Locate the cell with the specified text and output its (x, y) center coordinate. 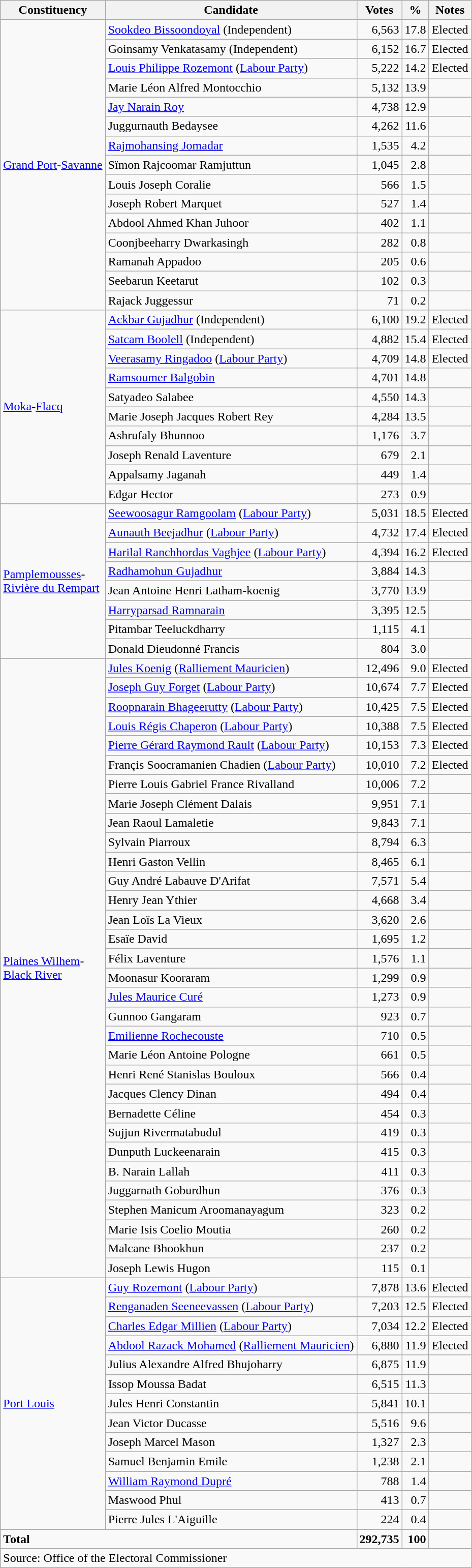
3.4 (416, 900)
8,794 (379, 842)
Pierre Gérard Raymond Rault (Labour Party) (231, 745)
5.4 (416, 881)
661 (379, 1055)
11.6 (416, 126)
Total (179, 1539)
15.4 (416, 339)
1,535 (379, 145)
9.6 (416, 1423)
Radhamohun Gujadhur (231, 571)
12,496 (379, 668)
Votes (379, 10)
Candidate (231, 10)
16.7 (416, 49)
4,668 (379, 900)
804 (379, 649)
Stephen Manicum Aroomanayagum (231, 1210)
6,515 (379, 1384)
Sujjun Rivermatabudul (231, 1132)
Jay Narain Roy (231, 107)
Rajack Juggessur (231, 300)
12.9 (416, 107)
0.8 (416, 243)
Jean Victor Ducasse (231, 1423)
6,100 (379, 320)
2.6 (416, 920)
3,770 (379, 591)
0.1 (416, 1268)
923 (379, 1016)
454 (379, 1113)
6,880 (379, 1345)
413 (379, 1500)
Sylvain Piarroux (231, 842)
Plaines Wilhem-Black River (53, 968)
4,709 (379, 358)
Marie Léon Antoine Pologne (231, 1055)
292,735 (379, 1539)
115 (379, 1268)
4,738 (379, 107)
Juggurnauth Bedaysee (231, 126)
William Raymond Dupré (231, 1481)
5,031 (379, 513)
5,516 (379, 1423)
1,115 (379, 629)
6,875 (379, 1365)
7,571 (379, 881)
10,425 (379, 707)
Coonjbeeharry Dwarkasingh (231, 243)
Jean Loïs La Vieux (231, 920)
Harilal Ranchhordas Vaghjee (Labour Party) (231, 552)
Dunputh Luckeenarain (231, 1152)
527 (379, 203)
Ashrufaly Bhunnoo (231, 436)
1,273 (379, 997)
Marie Léon Alfred Montocchio (231, 87)
6,152 (379, 49)
449 (379, 474)
Joseph Guy Forget (Labour Party) (231, 687)
Malcane Bhookhun (231, 1249)
260 (379, 1229)
Guy André Labauve D'Arifat (231, 881)
415 (379, 1152)
Julius Alexandre Alfred Bhujoharry (231, 1365)
6.3 (416, 842)
5,132 (379, 87)
1.2 (416, 939)
Grand Port-Savanne (53, 165)
Abdool Razack Mohamed (Ralliement Mauricien) (231, 1345)
224 (379, 1520)
411 (379, 1171)
Louis Philippe Rozemont (Labour Party) (231, 68)
Jean Antoine Henri Latham-koenig (231, 591)
Françis Soocramanien Chadien (Labour Party) (231, 765)
11.3 (416, 1384)
Pierre Louis Gabriel France Rivalland (231, 784)
Seewoosagur Ramgoolam (Labour Party) (231, 513)
6,563 (379, 29)
10,674 (379, 687)
7,203 (379, 1307)
7,034 (379, 1326)
5,222 (379, 68)
Guy Rozemont (Labour Party) (231, 1287)
7,878 (379, 1287)
Jules Maurice Curé (231, 997)
4,701 (379, 378)
710 (379, 1036)
1,576 (379, 958)
10.1 (416, 1403)
Sookdeo Bissoondoyal (Independent) (231, 29)
4.2 (416, 145)
323 (379, 1210)
10,153 (379, 745)
14.2 (416, 68)
273 (379, 494)
Constituency (53, 10)
Henri René Stanislas Bouloux (231, 1074)
Aunauth Beejadhur (Labour Party) (231, 532)
Issop Moussa Badat (231, 1384)
205 (379, 262)
6.1 (416, 862)
Port Louis (53, 1403)
Moka-Flacq (53, 407)
2.8 (416, 165)
Ramsoumer Balgobin (231, 378)
17.8 (416, 29)
Pierre Jules L'Aiguille (231, 1520)
10,006 (379, 784)
679 (379, 455)
4.1 (416, 629)
Satcam Boolell (Independent) (231, 339)
Source: Office of the Electoral Commissioner (236, 1558)
13.6 (416, 1287)
1,327 (379, 1442)
494 (379, 1094)
Jules Koenig (Ralliement Mauricien) (231, 668)
B. Narain Lallah (231, 1171)
4,284 (379, 416)
Appalsamy Jaganah (231, 474)
1,176 (379, 436)
9,843 (379, 823)
Félix Laventure (231, 958)
Jean Raoul Lamaletie (231, 823)
Abdool Ahmed Khan Juhoor (231, 223)
Pamplemousses-Rivière du Rempart (53, 581)
Marie Isis Coelio Moutia (231, 1229)
3,395 (379, 610)
4,550 (379, 397)
12.2 (416, 1326)
9.0 (416, 668)
4,882 (379, 339)
Henry Jean Ythier (231, 900)
102 (379, 281)
3,884 (379, 571)
Donald Dieudonné Francis (231, 649)
788 (379, 1481)
% (416, 10)
100 (416, 1539)
Juggarnath Goburdhun (231, 1191)
2.3 (416, 1442)
402 (379, 223)
9,951 (379, 803)
Louis Régis Chaperon (Labour Party) (231, 726)
18.5 (416, 513)
19.2 (416, 320)
3.7 (416, 436)
Jules Henri Constantin (231, 1403)
Goinsamy Venkatasamy (Independent) (231, 49)
Joseph Renald Laventure (231, 455)
16.2 (416, 552)
5,841 (379, 1403)
0.6 (416, 262)
10,388 (379, 726)
Henri Gaston Vellin (231, 862)
Bernadette Céline (231, 1113)
Louis Joseph Coralie (231, 184)
376 (379, 1191)
419 (379, 1132)
Gunnoo Gangaram (231, 1016)
3,620 (379, 920)
Joseph Lewis Hugon (231, 1268)
71 (379, 300)
Veerasamy Ringadoo (Labour Party) (231, 358)
1,695 (379, 939)
17.4 (416, 532)
237 (379, 1249)
Marie Joseph Clément Dalais (231, 803)
Esaïe David (231, 939)
Jacques Clency Dinan (231, 1094)
Maswood Phul (231, 1500)
Seebarun Keetarut (231, 281)
1,238 (379, 1461)
Satyadeo Salabee (231, 397)
Samuel Benjamin Emile (231, 1461)
7.7 (416, 687)
13.5 (416, 416)
Edgar Hector (231, 494)
4,262 (379, 126)
4,394 (379, 552)
Charles Edgar Millien (Labour Party) (231, 1326)
8,465 (379, 862)
Ramanah Appadoo (231, 262)
Joseph Marcel Mason (231, 1442)
7.3 (416, 745)
Joseph Robert Marquet (231, 203)
Harryparsad Ramnarain (231, 610)
Roopnarain Bhageerutty (Labour Party) (231, 707)
1,045 (379, 165)
Marie Joseph Jacques Robert Rey (231, 416)
282 (379, 243)
3.0 (416, 649)
1.5 (416, 184)
4,732 (379, 532)
Pitambar Teeluckdharry (231, 629)
10,010 (379, 765)
Renganaden Seeneevassen (Labour Party) (231, 1307)
Notes (450, 10)
Sïmon Rajcoomar Ramjuttun (231, 165)
Emilienne Rochecouste (231, 1036)
1,299 (379, 978)
Moonasur Kooraram (231, 978)
Ackbar Gujadhur (Independent) (231, 320)
Rajmohansing Jomadar (231, 145)
